Output the (x, y) coordinate of the center of the cell containing the given text.  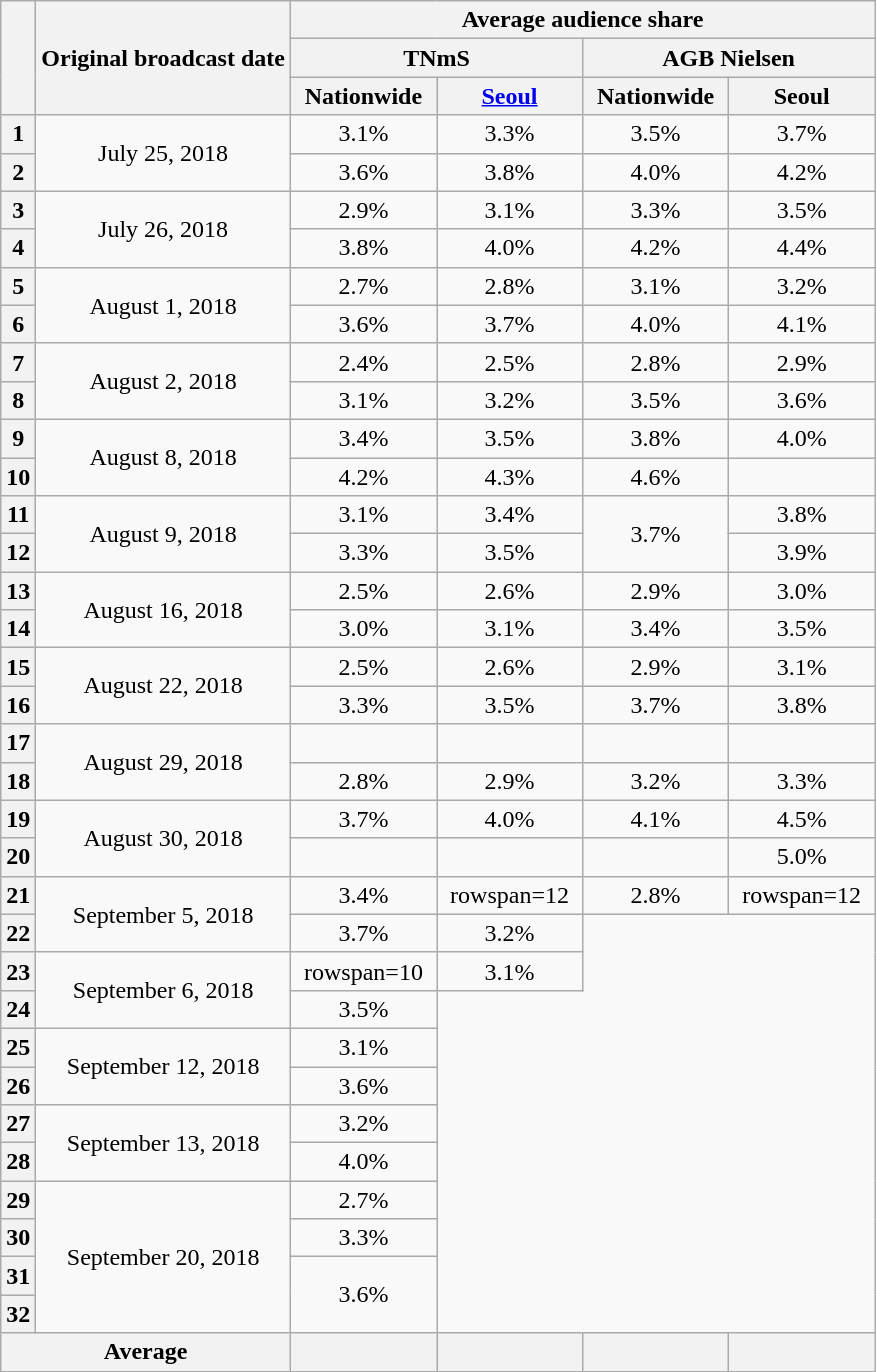
August 29, 2018 (164, 762)
Original broadcast date (164, 58)
September 12, 2018 (164, 1066)
28 (18, 1162)
20 (18, 857)
Average (146, 1352)
September 20, 2018 (164, 1257)
3 (18, 210)
5 (18, 286)
4.5% (802, 819)
August 9, 2018 (164, 534)
5.0% (802, 857)
September 13, 2018 (164, 1143)
August 16, 2018 (164, 610)
4.3% (509, 477)
12 (18, 553)
August 1, 2018 (164, 305)
9 (18, 438)
32 (18, 1314)
TNmS (436, 58)
29 (18, 1200)
rowspan=10 (363, 971)
July 25, 2018 (164, 153)
4.4% (802, 248)
September 5, 2018 (164, 914)
14 (18, 629)
24 (18, 1009)
30 (18, 1238)
3.9% (802, 553)
September 6, 2018 (164, 990)
2 (18, 172)
26 (18, 1085)
7 (18, 362)
8 (18, 400)
August 30, 2018 (164, 838)
AGB Nielsen (729, 58)
13 (18, 591)
1 (18, 134)
25 (18, 1047)
July 26, 2018 (164, 229)
4 (18, 248)
10 (18, 477)
18 (18, 781)
August 8, 2018 (164, 457)
27 (18, 1124)
22 (18, 933)
21 (18, 895)
4.6% (656, 477)
Average audience share (582, 20)
17 (18, 743)
2.4% (363, 362)
19 (18, 819)
August 22, 2018 (164, 686)
6 (18, 324)
August 2, 2018 (164, 381)
23 (18, 971)
11 (18, 515)
16 (18, 705)
15 (18, 667)
31 (18, 1276)
